Pinpoint the cell where the given text exists, returning its (X, Y) midpoint coordinate. 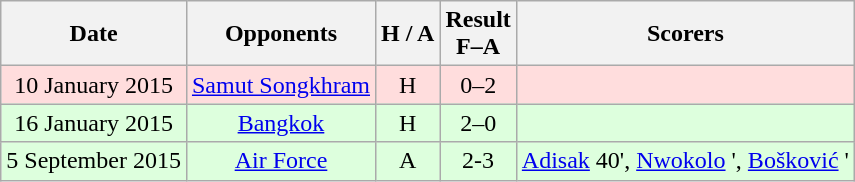
0–2 (478, 85)
Date (94, 34)
Bangkok (280, 123)
H / A (408, 34)
16 January 2015 (94, 123)
10 January 2015 (94, 85)
A (408, 161)
Adisak 40', Nwokolo ', Bošković ' (685, 161)
2-3 (478, 161)
ResultF–A (478, 34)
Opponents (280, 34)
Samut Songkhram (280, 85)
Air Force (280, 161)
Scorers (685, 34)
5 September 2015 (94, 161)
2–0 (478, 123)
